Detect which cell encompasses the target text, then output its (X, Y) center coordinate. 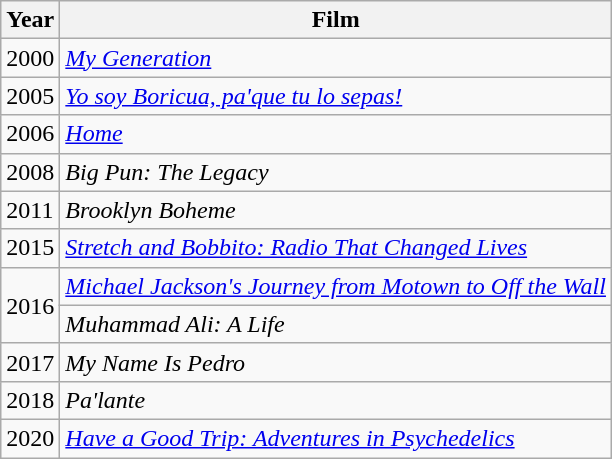
My Name Is Pedro (336, 362)
2008 (30, 172)
2020 (30, 438)
My Generation (336, 58)
Stretch and Bobbito: Radio That Changed Lives (336, 248)
Brooklyn Boheme (336, 210)
2011 (30, 210)
Yo soy Boricua, pa'que tu lo sepas! (336, 96)
Film (336, 20)
2005 (30, 96)
2017 (30, 362)
2006 (30, 134)
Have a Good Trip: Adventures in Psychedelics (336, 438)
Home (336, 134)
2018 (30, 400)
Muhammad Ali: A Life (336, 324)
2016 (30, 305)
Pa'lante (336, 400)
2000 (30, 58)
2015 (30, 248)
Michael Jackson's Journey from Motown to Off the Wall (336, 286)
Big Pun: The Legacy (336, 172)
Year (30, 20)
